Provide the [X, Y] coordinate of the cell's center where the given text is located.  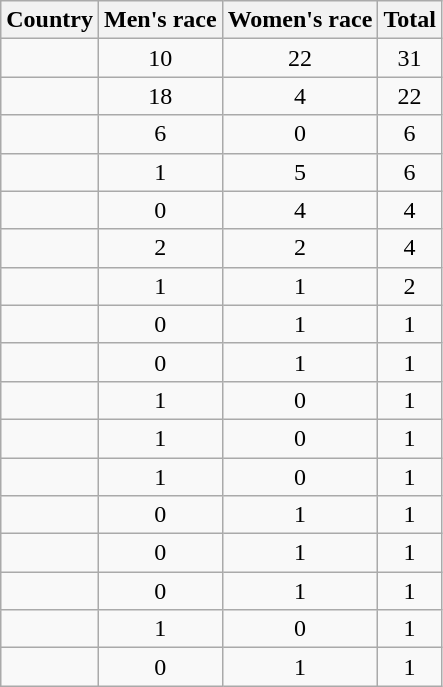
Men's race [160, 20]
10 [160, 58]
18 [160, 96]
5 [300, 172]
Women's race [300, 20]
Country [50, 20]
Total [410, 20]
31 [410, 58]
